Identify which cell holds the provided text, then report its (x, y) central coordinate. 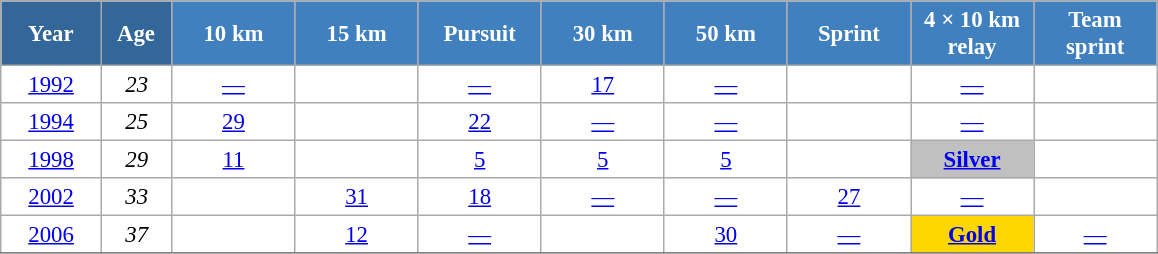
Team sprint (1096, 34)
18 (480, 197)
25 (136, 122)
30 km (602, 34)
Year (52, 34)
15 km (356, 34)
Gold (972, 235)
1992 (52, 85)
11 (234, 160)
33 (136, 197)
1994 (52, 122)
Pursuit (480, 34)
37 (136, 235)
22 (480, 122)
12 (356, 235)
2006 (52, 235)
1998 (52, 160)
17 (602, 85)
50 km (726, 34)
2002 (52, 197)
Sprint (848, 34)
30 (726, 235)
23 (136, 85)
27 (848, 197)
31 (356, 197)
10 km (234, 34)
Age (136, 34)
4 × 10 km relay (972, 34)
Silver (972, 160)
